From the cell containing the given text, extract its center point as (X, Y) coordinate. 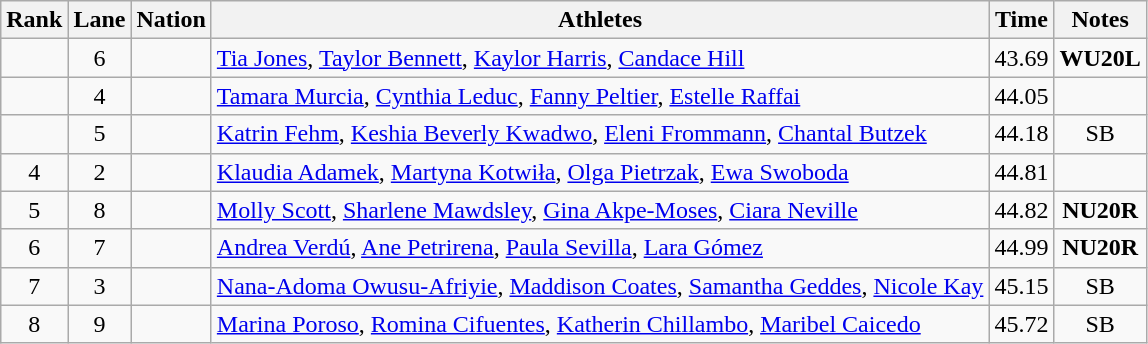
Klaudia Adamek, Martyna Kotwiła, Olga Pietrzak, Ewa Swoboda (600, 172)
44.18 (1022, 134)
3 (100, 286)
Notes (1100, 20)
44.81 (1022, 172)
Time (1022, 20)
9 (100, 324)
45.15 (1022, 286)
2 (100, 172)
Tia Jones, Taylor Bennett, Kaylor Harris, Candace Hill (600, 58)
Andrea Verdú, Ane Petrirena, Paula Sevilla, Lara Gómez (600, 248)
Tamara Murcia, Cynthia Leduc, Fanny Peltier, Estelle Raffai (600, 96)
WU20L (1100, 58)
44.99 (1022, 248)
Molly Scott, Sharlene Mawdsley, Gina Akpe-Moses, Ciara Neville (600, 210)
43.69 (1022, 58)
Nana-Adoma Owusu-Afriyie, Maddison Coates, Samantha Geddes, Nicole Kay (600, 286)
44.82 (1022, 210)
45.72 (1022, 324)
Marina Poroso, Romina Cifuentes, Katherin Chillambo, Maribel Caicedo (600, 324)
Athletes (600, 20)
44.05 (1022, 96)
Nation (171, 20)
Lane (100, 20)
Rank (34, 20)
Katrin Fehm, Keshia Beverly Kwadwo, Eleni Frommann, Chantal Butzek (600, 134)
